Return (x, y) of the center of cell containing provided text 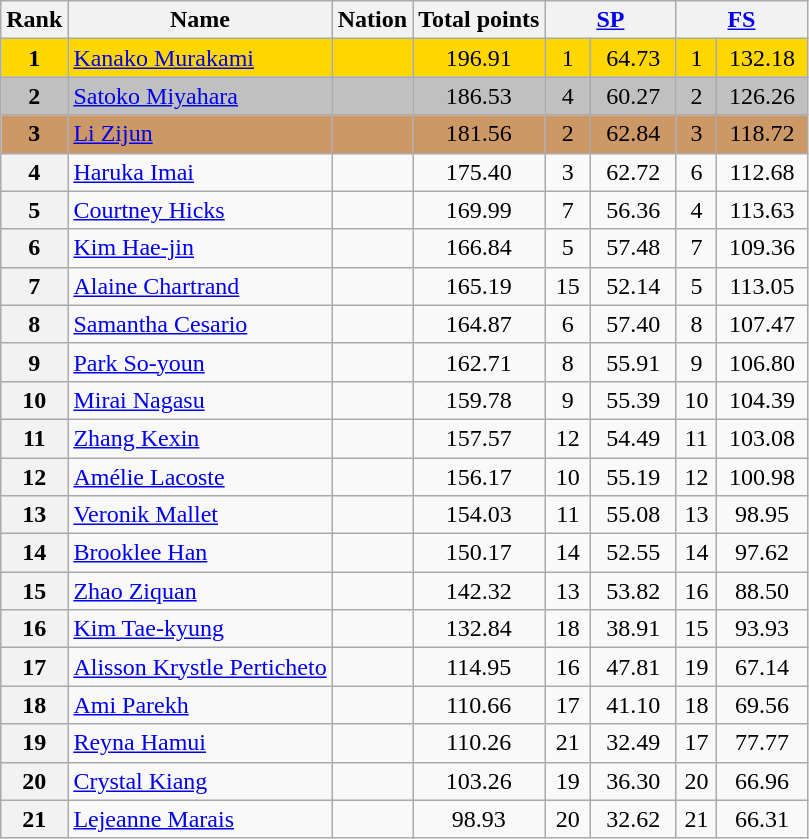
66.96 (762, 781)
Total points (479, 20)
Nation (372, 20)
Samantha Cesario (200, 324)
98.93 (479, 819)
156.17 (479, 477)
Kanako Murakami (200, 58)
Mirai Nagasu (200, 400)
103.26 (479, 781)
64.73 (634, 58)
Rank (34, 20)
52.14 (634, 286)
Ami Parekh (200, 705)
106.80 (762, 362)
181.56 (479, 134)
41.10 (634, 705)
114.95 (479, 667)
103.08 (762, 438)
162.71 (479, 362)
55.39 (634, 400)
47.81 (634, 667)
66.31 (762, 819)
112.68 (762, 172)
Lejeanne Marais (200, 819)
113.63 (762, 210)
175.40 (479, 172)
56.36 (634, 210)
67.14 (762, 667)
159.78 (479, 400)
93.93 (762, 629)
Alisson Krystle Perticheto (200, 667)
38.91 (634, 629)
Satoko Miyahara (200, 96)
88.50 (762, 591)
166.84 (479, 248)
57.48 (634, 248)
Name (200, 20)
154.03 (479, 515)
Veronik Mallet (200, 515)
169.99 (479, 210)
118.72 (762, 134)
Kim Tae-kyung (200, 629)
150.17 (479, 553)
57.40 (634, 324)
110.66 (479, 705)
Alaine Chartrand (200, 286)
Zhang Kexin (200, 438)
32.49 (634, 743)
Courtney Hicks (200, 210)
Kim Hae-jin (200, 248)
196.91 (479, 58)
SP (610, 20)
77.77 (762, 743)
62.72 (634, 172)
55.08 (634, 515)
186.53 (479, 96)
Brooklee Han (200, 553)
Zhao Ziquan (200, 591)
54.49 (634, 438)
109.36 (762, 248)
Reyna Hamui (200, 743)
157.57 (479, 438)
132.84 (479, 629)
36.30 (634, 781)
107.47 (762, 324)
126.26 (762, 96)
Crystal Kiang (200, 781)
164.87 (479, 324)
110.26 (479, 743)
60.27 (634, 96)
98.95 (762, 515)
Amélie Lacoste (200, 477)
97.62 (762, 553)
32.62 (634, 819)
Park So-youn (200, 362)
Haruka Imai (200, 172)
113.05 (762, 286)
55.91 (634, 362)
132.18 (762, 58)
52.55 (634, 553)
62.84 (634, 134)
FS (742, 20)
165.19 (479, 286)
142.32 (479, 591)
Li Zijun (200, 134)
69.56 (762, 705)
100.98 (762, 477)
53.82 (634, 591)
55.19 (634, 477)
104.39 (762, 400)
